Locate the cell with the specified text and output its [X, Y] center coordinate. 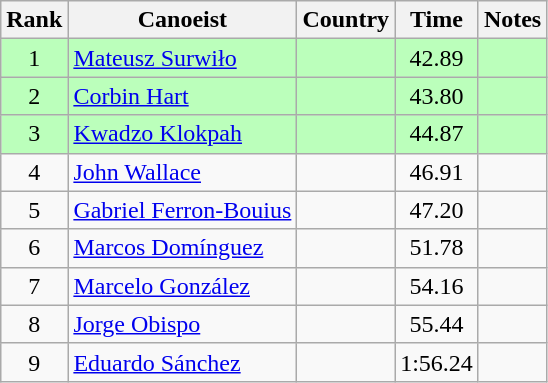
Jorge Obispo [182, 324]
Rank [34, 20]
9 [34, 362]
42.89 [437, 58]
44.87 [437, 134]
5 [34, 210]
Canoeist [182, 20]
7 [34, 286]
4 [34, 172]
Corbin Hart [182, 96]
46.91 [437, 172]
3 [34, 134]
Eduardo Sánchez [182, 362]
Mateusz Surwiło [182, 58]
Kwadzo Klokpah [182, 134]
Time [437, 20]
John Wallace [182, 172]
Notes [512, 20]
43.80 [437, 96]
47.20 [437, 210]
55.44 [437, 324]
Marcelo González [182, 286]
1:56.24 [437, 362]
51.78 [437, 248]
Country [346, 20]
54.16 [437, 286]
Gabriel Ferron-Bouius [182, 210]
6 [34, 248]
1 [34, 58]
Marcos Domínguez [182, 248]
2 [34, 96]
8 [34, 324]
